Scan for the cell matching the given text and deliver its (X, Y) coordinate at center. 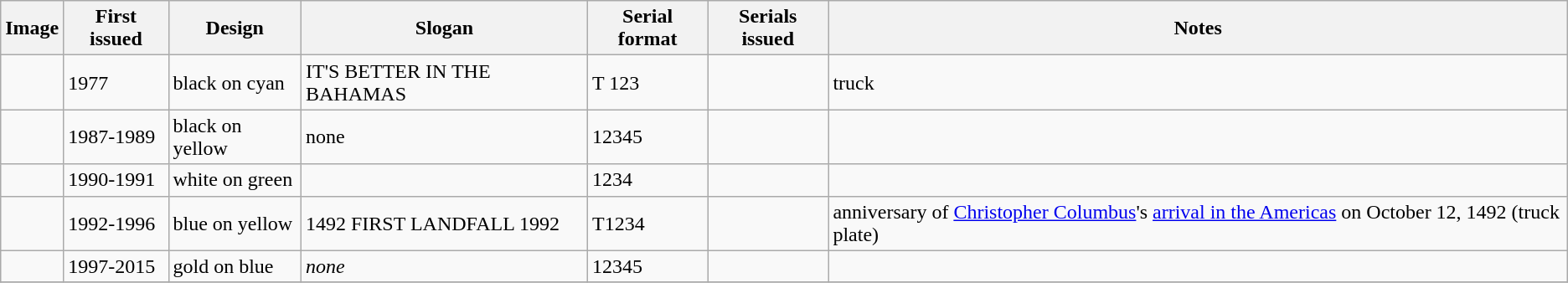
1492 FIRST LANDFALL 1992 (444, 223)
1990-1991 (116, 180)
black on cyan (235, 82)
T1234 (648, 223)
1234 (648, 180)
Serials issued (768, 28)
1987-1989 (116, 137)
Notes (1198, 28)
anniversary of Christopher Columbus's arrival in the Americas on October 12, 1492 (truck plate) (1198, 223)
Image (32, 28)
blue on yellow (235, 223)
1997-2015 (116, 266)
IT'S BETTER IN THE BAHAMAS (444, 82)
gold on blue (235, 266)
1992-1996 (116, 223)
1977 (116, 82)
First issued (116, 28)
Design (235, 28)
T 123 (648, 82)
Slogan (444, 28)
black on yellow (235, 137)
truck (1198, 82)
Serial format (648, 28)
white on green (235, 180)
